Find where the given text appears and provide that cell's center as (x, y) coordinate. 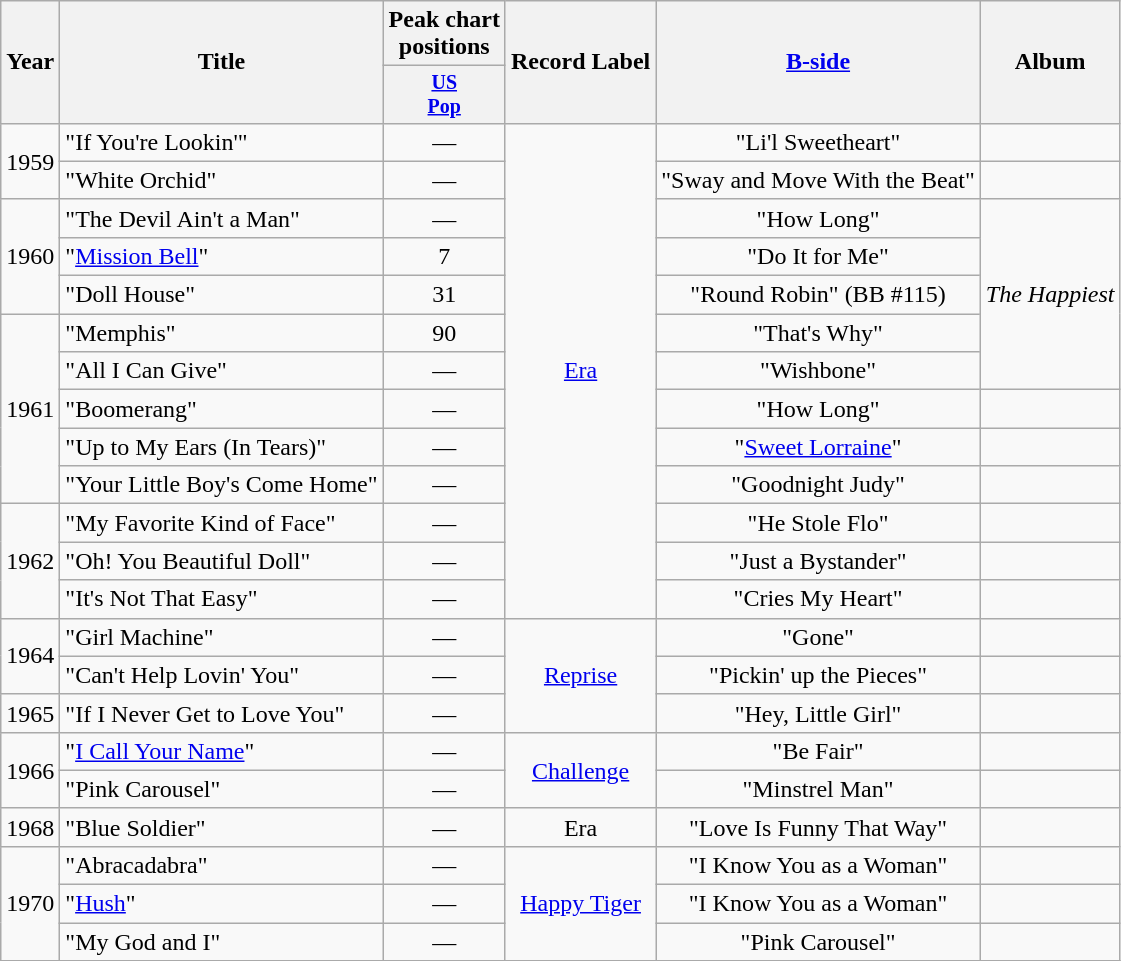
"My God and I" (222, 942)
"Just a Bystander" (818, 561)
"Gone" (818, 637)
"Cries My Heart" (818, 599)
Title (222, 62)
"Girl Machine" (222, 637)
"Goodnight Judy" (818, 485)
"Do It for Me" (818, 256)
"The Devil Ain't a Man" (222, 218)
1961 (30, 409)
1968 (30, 827)
"White Orchid" (222, 180)
"Sweet Lorraine" (818, 447)
"Sway and Move With the Beat" (818, 180)
"I Call Your Name" (222, 751)
1966 (30, 770)
The Happiest (1050, 294)
1962 (30, 561)
31 (444, 295)
Reprise (580, 675)
1965 (30, 713)
"Wishbone" (818, 371)
"Up to My Ears (In Tears)" (222, 447)
"It's Not That Easy" (222, 599)
"Oh! You Beautiful Doll" (222, 561)
"Blue Soldier" (222, 827)
1970 (30, 903)
"Minstrel Man" (818, 789)
90 (444, 333)
"My Favorite Kind of Face" (222, 523)
"Abracadabra" (222, 865)
"Memphis" (222, 333)
"Hey, Little Girl" (818, 713)
"If I Never Get to Love You" (222, 713)
"Boomerang" (222, 409)
B-side (818, 62)
1960 (30, 256)
"Li'l Sweetheart" (818, 142)
"Be Fair" (818, 751)
Album (1050, 62)
Challenge (580, 770)
"Love Is Funny That Way" (818, 827)
"Round Robin" (BB #115) (818, 295)
"Can't Help Lovin' You" (222, 675)
"He Stole Flo" (818, 523)
Happy Tiger (580, 903)
"Pickin' up the Pieces" (818, 675)
Year (30, 62)
"Mission Bell" (222, 256)
"Your Little Boy's Come Home" (222, 485)
1964 (30, 656)
"All I Can Give" (222, 371)
Record Label (580, 62)
Peak chartpositions (444, 34)
"Doll House" (222, 295)
7 (444, 256)
"Hush" (222, 904)
"That's Why" (818, 333)
1959 (30, 161)
"If You're Lookin'" (222, 142)
USPop (444, 94)
